Find where the given text appears and provide that cell's center as (x, y) coordinate. 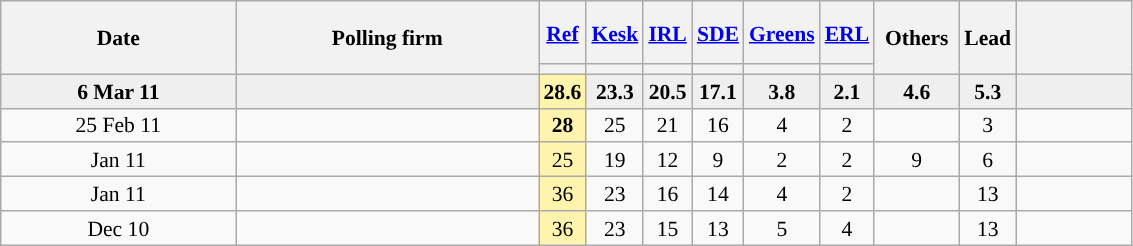
3 (988, 125)
2.1 (848, 91)
5.3 (988, 91)
23.3 (614, 91)
Others (916, 38)
Lead (988, 38)
14 (718, 194)
28.6 (562, 91)
19 (614, 160)
4.6 (916, 91)
17.1 (718, 91)
Kesk (614, 32)
Dec 10 (118, 228)
5 (782, 228)
15 (668, 228)
IRL (668, 32)
12 (668, 160)
20.5 (668, 91)
6 (988, 160)
Ref (562, 32)
6 Mar 11 (118, 91)
ERL (848, 32)
3.8 (782, 91)
Date (118, 38)
28 (562, 125)
Greens (782, 32)
25 Feb 11 (118, 125)
21 (668, 125)
SDE (718, 32)
Polling firm (388, 38)
